Locate the cell with the specified text and output its [x, y] center coordinate. 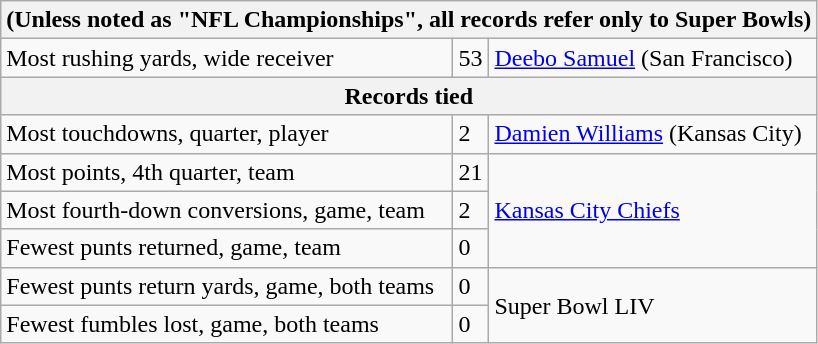
Records tied [409, 96]
53 [471, 58]
Fewest fumbles lost, game, both teams [227, 324]
Most fourth-down conversions, game, team [227, 210]
Super Bowl LIV [653, 305]
Fewest punts return yards, game, both teams [227, 286]
21 [471, 172]
Deebo Samuel (San Francisco) [653, 58]
Most touchdowns, quarter, player [227, 134]
Fewest punts returned, game, team [227, 248]
Kansas City Chiefs [653, 210]
(Unless noted as "NFL Championships", all records refer only to Super Bowls) [409, 20]
Most points, 4th quarter, team [227, 172]
Damien Williams (Kansas City) [653, 134]
Most rushing yards, wide receiver [227, 58]
